Find where the given text appears and provide that cell's center as (x, y) coordinate. 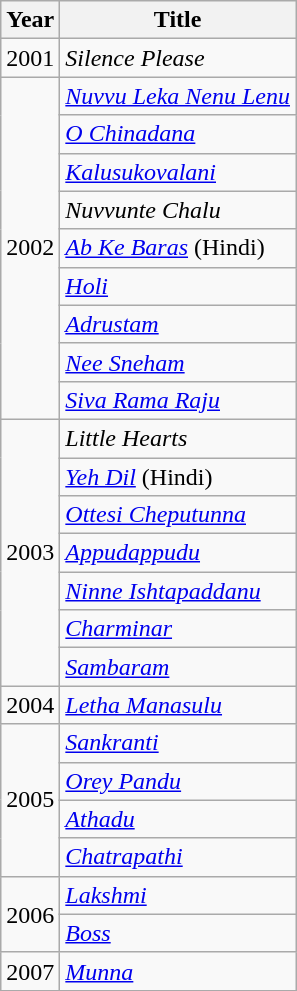
Lakshmi (178, 895)
Title (178, 20)
Sankranti (178, 743)
Yeh Dil (Hindi) (178, 477)
2006 (30, 914)
Ottesi Cheputunna (178, 515)
2002 (30, 248)
Ninne Ishtapaddanu (178, 591)
Boss (178, 933)
Ab Ke Baras (Hindi) (178, 248)
2007 (30, 971)
2005 (30, 800)
Holi (178, 286)
Nuvvu Leka Nenu Lenu (178, 96)
Athadu (178, 819)
Kalusukovalani (178, 172)
2004 (30, 705)
Adrustam (178, 324)
Letha Manasulu (178, 705)
Nee Sneham (178, 362)
Chatrapathi (178, 857)
Charminar (178, 629)
Orey Pandu (178, 781)
2003 (30, 552)
Sambaram (178, 667)
Munna (178, 971)
O Chinadana (178, 134)
Nuvvunte Chalu (178, 210)
Siva Rama Raju (178, 400)
Year (30, 20)
Little Hearts (178, 438)
2001 (30, 58)
Silence Please (178, 58)
Appudappudu (178, 553)
